From the cell containing the given text, extract its center point as (X, Y) coordinate. 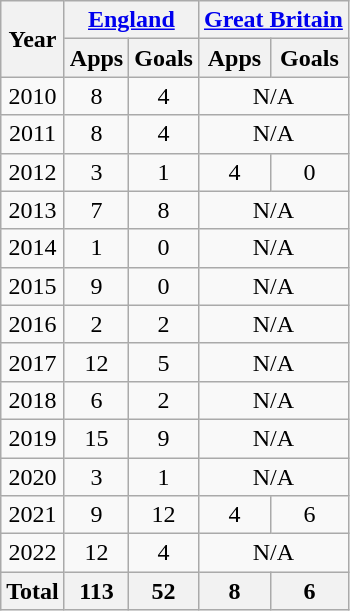
2013 (33, 210)
2020 (33, 477)
2016 (33, 324)
Total (33, 591)
Great Britain (273, 20)
2019 (33, 438)
2022 (33, 553)
2014 (33, 248)
2021 (33, 515)
2010 (33, 96)
2015 (33, 286)
52 (164, 591)
Year (33, 39)
2012 (33, 172)
7 (96, 210)
15 (96, 438)
2011 (33, 134)
5 (164, 362)
2018 (33, 400)
England (131, 20)
2017 (33, 362)
113 (96, 591)
